Pinpoint the cell where the given text exists, returning its [X, Y] midpoint coordinate. 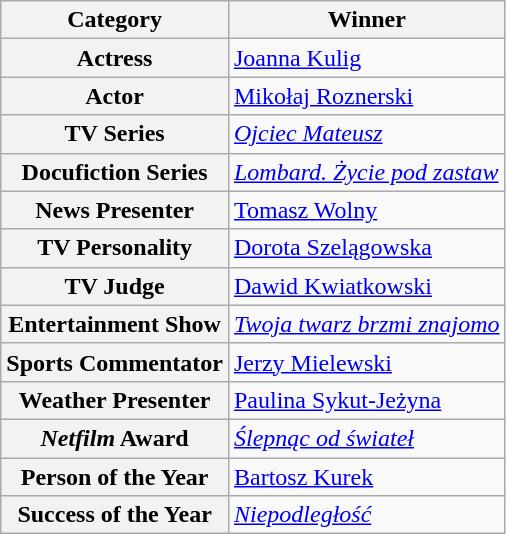
News Presenter [115, 210]
Netfilm Award [115, 438]
TV Personality [115, 248]
Tomasz Wolny [366, 210]
Success of the Year [115, 515]
Jerzy Mielewski [366, 362]
Dawid Kwiatkowski [366, 286]
Ślepnąc od świateł [366, 438]
Dorota Szelągowska [366, 248]
Person of the Year [115, 477]
Niepodległość [366, 515]
Weather Presenter [115, 400]
TV Judge [115, 286]
Bartosz Kurek [366, 477]
Mikołaj Roznerski [366, 96]
Twoja twarz brzmi znajomo [366, 324]
Sports Commentator [115, 362]
TV Series [115, 134]
Category [115, 20]
Docufiction Series [115, 172]
Actress [115, 58]
Joanna Kulig [366, 58]
Ojciec Mateusz [366, 134]
Paulina Sykut-Jeżyna [366, 400]
Lombard. Życie pod zastaw [366, 172]
Entertainment Show [115, 324]
Winner [366, 20]
Actor [115, 96]
